Identify which cell holds the provided text, then report its (x, y) central coordinate. 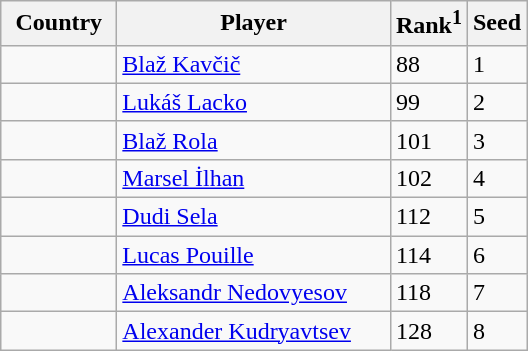
Alexander Kudryavtsev (254, 331)
Player (254, 24)
Aleksandr Nedovyesov (254, 293)
8 (496, 331)
102 (428, 178)
5 (496, 217)
4 (496, 178)
Dudi Sela (254, 217)
101 (428, 140)
Blaž Rola (254, 140)
1 (496, 64)
118 (428, 293)
3 (496, 140)
88 (428, 64)
Lukáš Lacko (254, 102)
128 (428, 331)
Country (59, 24)
99 (428, 102)
Marsel İlhan (254, 178)
114 (428, 255)
Blaž Kavčič (254, 64)
Rank1 (428, 24)
Lucas Pouille (254, 255)
7 (496, 293)
6 (496, 255)
Seed (496, 24)
2 (496, 102)
112 (428, 217)
